Provide the [x, y] coordinate of the cell's center where the given text is located.  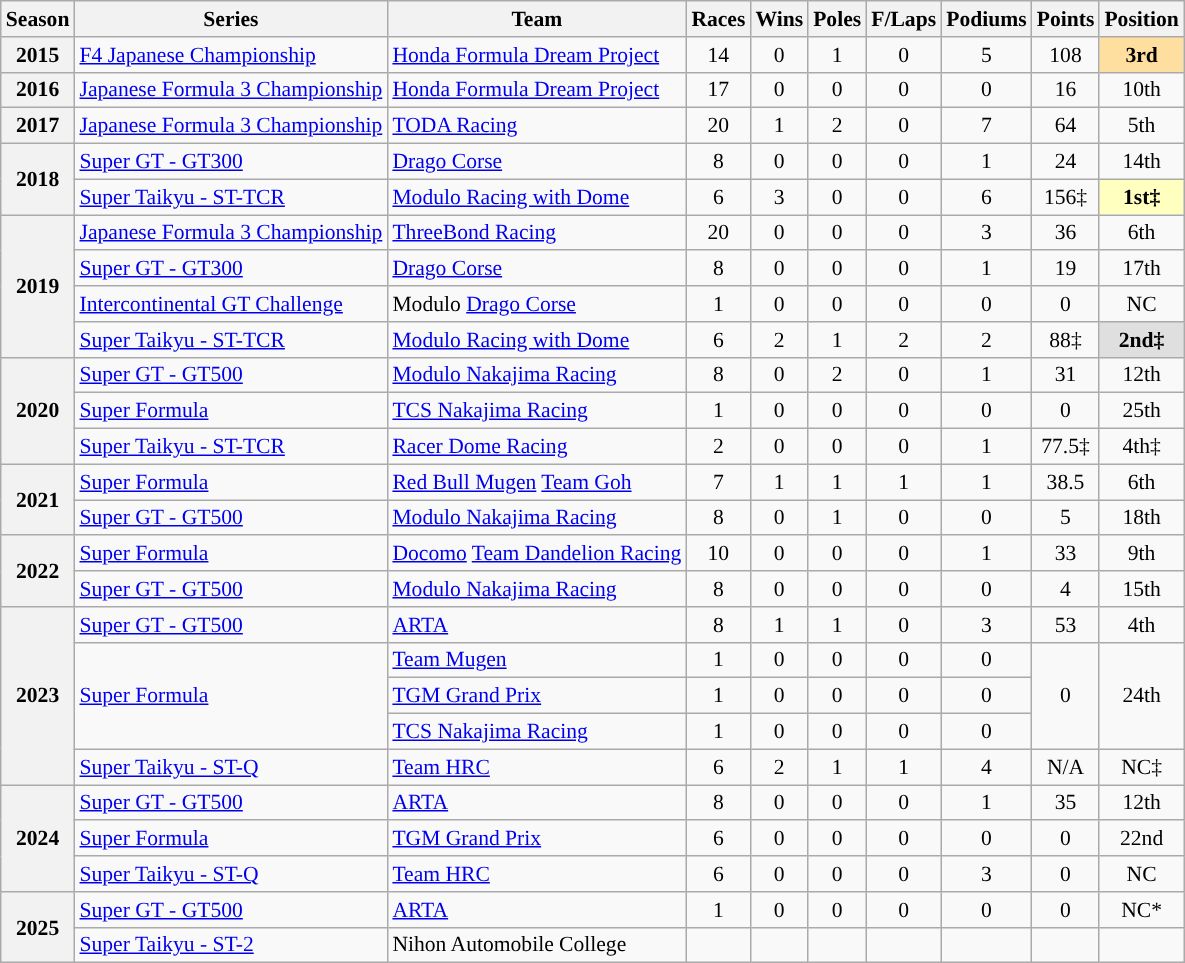
2017 [38, 126]
77.5‡ [1066, 447]
88‡ [1066, 340]
N/A [1066, 767]
10 [718, 554]
16 [1066, 90]
Team [536, 19]
4th [1141, 625]
Races [718, 19]
24th [1141, 696]
Racer Dome Racing [536, 447]
Podiums [986, 19]
53 [1066, 625]
35 [1066, 803]
2015 [38, 55]
10th [1141, 90]
2022 [38, 572]
ThreeBond Racing [536, 233]
22nd [1141, 839]
Points [1066, 19]
18th [1141, 518]
14 [718, 55]
36 [1066, 233]
F4 Japanese Championship [230, 55]
2020 [38, 410]
Nihon Automobile College [536, 945]
2016 [38, 90]
108 [1066, 55]
NC* [1141, 910]
Super Taikyu - ST-2 [230, 945]
1st‡ [1141, 197]
17 [718, 90]
156‡ [1066, 197]
Position [1141, 19]
14th [1141, 162]
38.5 [1066, 482]
25th [1141, 411]
F/Laps [904, 19]
Red Bull Mugen Team Goh [536, 482]
Wins [779, 19]
2nd‡ [1141, 340]
Intercontinental GT Challenge [230, 304]
2019 [38, 286]
9th [1141, 554]
24 [1066, 162]
2018 [38, 180]
5th [1141, 126]
2021 [38, 500]
4th‡ [1141, 447]
Season [38, 19]
3rd [1141, 55]
64 [1066, 126]
19 [1066, 269]
NC‡ [1141, 767]
31 [1066, 375]
TODA Racing [536, 126]
Series [230, 19]
Poles [837, 19]
Team Mugen [536, 660]
Docomo Team Dandelion Racing [536, 554]
2025 [38, 928]
Modulo Drago Corse [536, 304]
17th [1141, 269]
33 [1066, 554]
2024 [38, 838]
2023 [38, 696]
15th [1141, 589]
